Find where the given text appears and provide that cell's center as [x, y] coordinate. 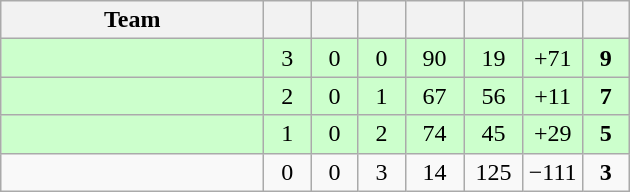
+71 [552, 58]
14 [434, 172]
−111 [552, 172]
45 [494, 134]
+29 [552, 134]
19 [494, 58]
125 [494, 172]
67 [434, 96]
9 [606, 58]
74 [434, 134]
+11 [552, 96]
5 [606, 134]
7 [606, 96]
Team [132, 20]
90 [434, 58]
56 [494, 96]
